Determine the (x, y) coordinate at the center of the cell enclosing the given text.  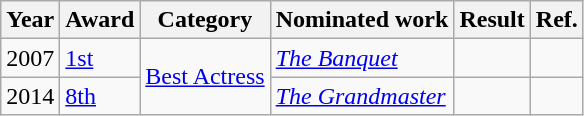
8th (100, 96)
Nominated work (362, 20)
Award (100, 20)
Best Actress (205, 77)
Ref. (556, 20)
Year (30, 20)
The Grandmaster (362, 96)
Category (205, 20)
2007 (30, 58)
Result (492, 20)
1st (100, 58)
The Banquet (362, 58)
2014 (30, 96)
